Return the (X, Y) coordinate for the center point of the cell that contains the specified text.  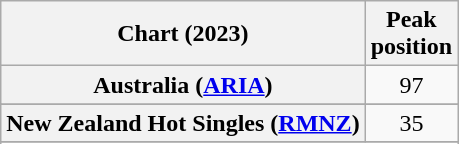
Australia (ARIA) (183, 85)
New Zealand Hot Singles (RMNZ) (183, 123)
Peakposition (411, 34)
97 (411, 85)
35 (411, 123)
Chart (2023) (183, 34)
